Locate the cell with the specified text and output its [X, Y] center coordinate. 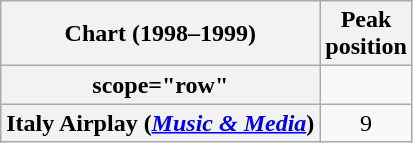
Chart (1998–1999) [160, 34]
Italy Airplay (Music & Media) [160, 123]
9 [366, 123]
Peakposition [366, 34]
scope="row" [160, 85]
